Output the [X, Y] coordinate of the center of the cell containing the given text.  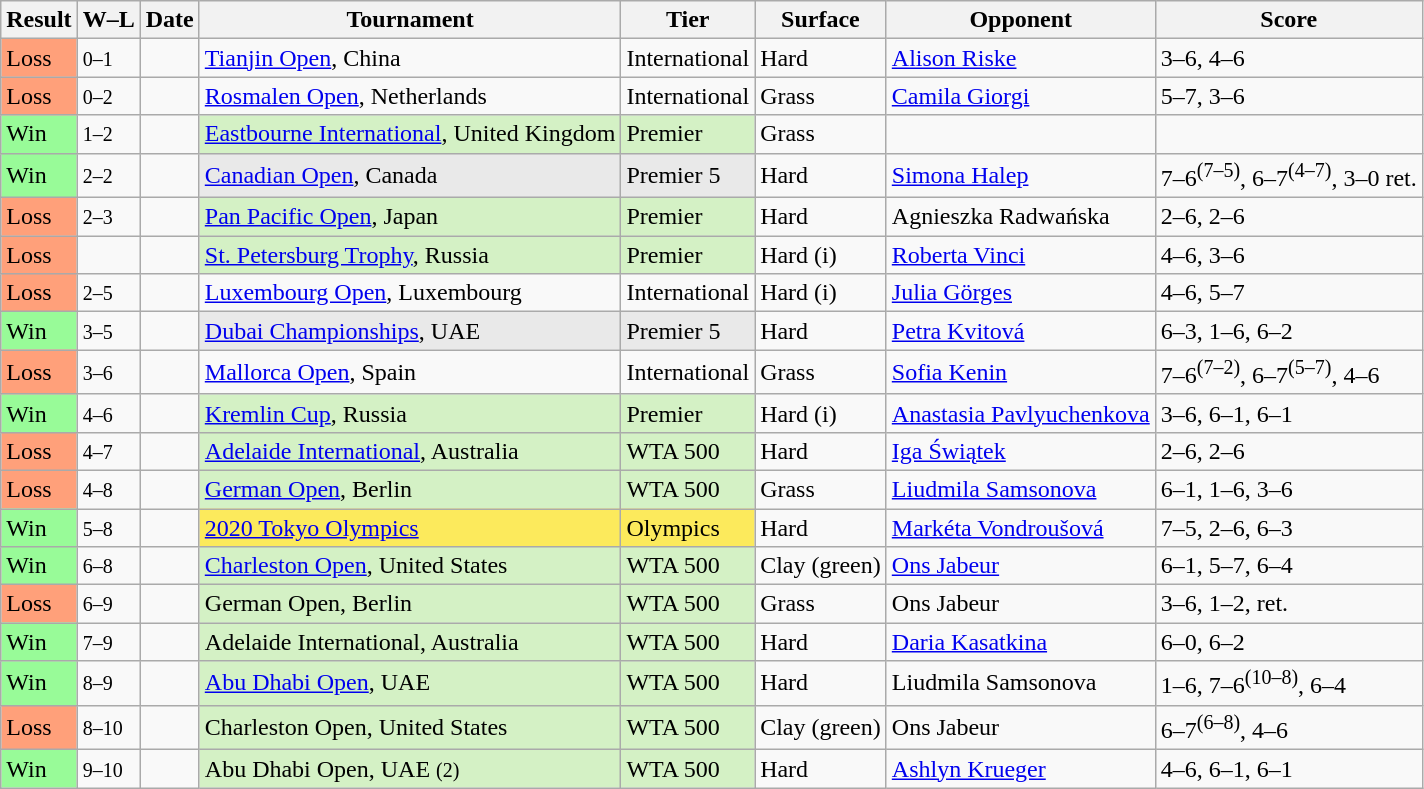
Anastasia Pavlyuchenkova [1020, 413]
6–0, 6–2 [1288, 642]
1–6, 7–6(10–8), 6–4 [1288, 684]
Iga Świątek [1020, 451]
6–9 [108, 604]
W–L [108, 20]
0–1 [108, 58]
Camila Giorgi [1020, 96]
Tier [688, 20]
0–2 [108, 96]
3–6, 1–2, ret. [1288, 604]
3–5 [108, 331]
6–1, 1–6, 3–6 [1288, 489]
Abu Dhabi Open, UAE (2) [410, 769]
2020 Tokyo Olympics [410, 528]
7–6(7–5), 6–7(4–7), 3–0 ret. [1288, 176]
Surface [821, 20]
Daria Kasatkina [1020, 642]
5–7, 3–6 [1288, 96]
Ashlyn Krueger [1020, 769]
8–10 [108, 728]
7–9 [108, 642]
6–7(6–8), 4–6 [1288, 728]
Eastbourne International, United Kingdom [410, 134]
Pan Pacific Open, Japan [410, 217]
Opponent [1020, 20]
Tianjin Open, China [410, 58]
Simona Halep [1020, 176]
Dubai Championships, UAE [410, 331]
Kremlin Cup, Russia [410, 413]
Score [1288, 20]
6–3, 1–6, 6–2 [1288, 331]
Markéta Vondroušová [1020, 528]
Mallorca Open, Spain [410, 372]
Result [39, 20]
3–6, 4–6 [1288, 58]
5–8 [108, 528]
Alison Riske [1020, 58]
2–2 [108, 176]
Canadian Open, Canada [410, 176]
St. Petersburg Trophy, Russia [410, 255]
Luxembourg Open, Luxembourg [410, 293]
7–5, 2–6, 6–3 [1288, 528]
4–6, 5–7 [1288, 293]
4–6 [108, 413]
Tournament [410, 20]
4–8 [108, 489]
2–3 [108, 217]
4–6, 6–1, 6–1 [1288, 769]
Abu Dhabi Open, UAE [410, 684]
Julia Görges [1020, 293]
2–5 [108, 293]
Rosmalen Open, Netherlands [410, 96]
3–6, 6–1, 6–1 [1288, 413]
Olympics [688, 528]
1–2 [108, 134]
Petra Kvitová [1020, 331]
Sofia Kenin [1020, 372]
Roberta Vinci [1020, 255]
Agnieszka Radwańska [1020, 217]
9–10 [108, 769]
Date [170, 20]
6–1, 5–7, 6–4 [1288, 566]
8–9 [108, 684]
7–6(7–2), 6–7(5–7), 4–6 [1288, 372]
3–6 [108, 372]
4–6, 3–6 [1288, 255]
4–7 [108, 451]
6–8 [108, 566]
